For the text-containing cell, return its midpoint in [x, y] coordinate format. 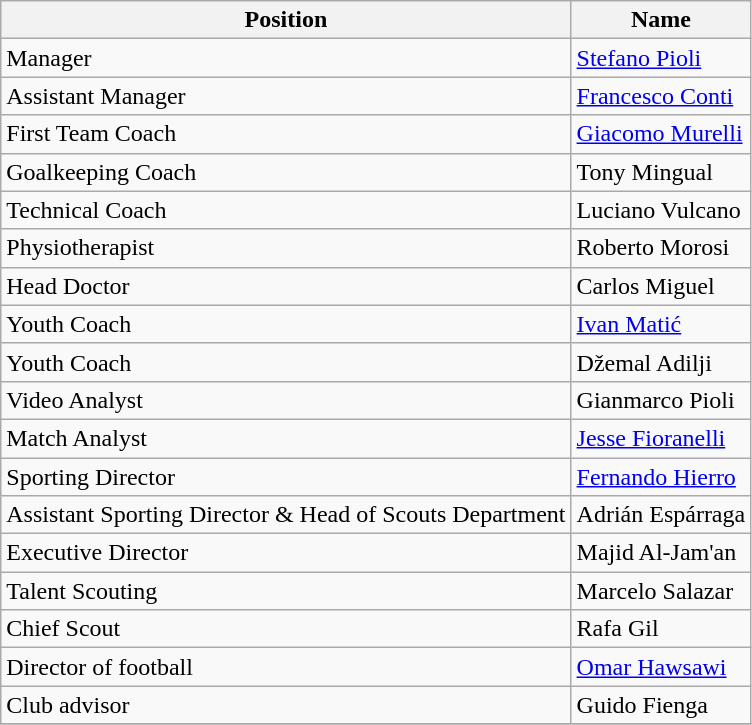
Manager [286, 58]
Marcelo Salazar [661, 591]
Adrián Espárraga [661, 515]
Chief Scout [286, 629]
Talent Scouting [286, 591]
Gianmarco Pioli [661, 400]
Džemal Adilji [661, 362]
Sporting Director [286, 477]
Luciano Vulcano [661, 210]
Position [286, 20]
Club advisor [286, 705]
Tony Mingual [661, 172]
Fernando Hierro [661, 477]
First Team Coach [286, 134]
Giacomo Murelli [661, 134]
Carlos Miguel [661, 286]
Majid Al-Jam'an [661, 553]
Goalkeeping Coach [286, 172]
Stefano Pioli [661, 58]
Rafa Gil [661, 629]
Guido Fienga [661, 705]
Omar Hawsawi [661, 667]
Ivan Matić [661, 324]
Executive Director [286, 553]
Roberto Morosi [661, 248]
Head Doctor [286, 286]
Video Analyst [286, 400]
Match Analyst [286, 438]
Jesse Fioranelli [661, 438]
Physiotherapist [286, 248]
Assistant Sporting Director & Head of Scouts Department [286, 515]
Director of football [286, 667]
Technical Coach [286, 210]
Name [661, 20]
Assistant Manager [286, 96]
Francesco Conti [661, 96]
